Return the (X, Y) coordinate for the center point of the cell that contains the specified text.  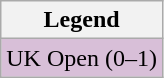
Legend (82, 20)
UK Open (0–1) (82, 58)
